Extract the [x, y] coordinate from the center of the cell holding the provided text.  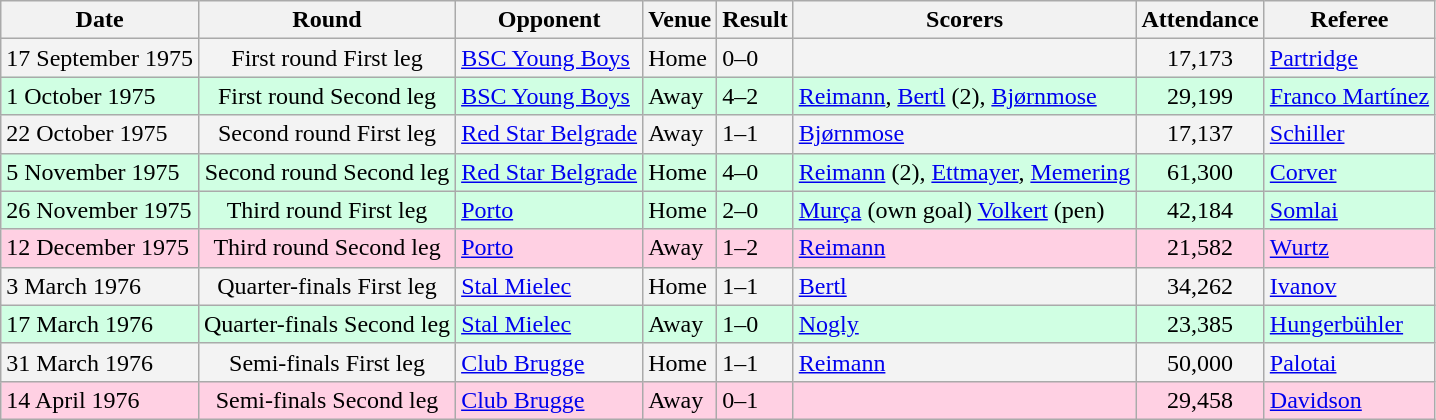
Reimann, Bertl (2), Bjørnmose [964, 96]
Second round First leg [326, 134]
Murça (own goal) Volkert (pen) [964, 210]
Somlai [1349, 210]
21,582 [1200, 248]
50,000 [1200, 362]
23,385 [1200, 324]
Attendance [1200, 20]
Referee [1349, 20]
1 October 1975 [100, 96]
Franco Martínez [1349, 96]
Scorers [964, 20]
3 March 1976 [100, 286]
42,184 [1200, 210]
Quarter-finals Second leg [326, 324]
5 November 1975 [100, 172]
Corver [1349, 172]
Wurtz [1349, 248]
Opponent [550, 20]
34,262 [1200, 286]
4–2 [755, 96]
4–0 [755, 172]
17 September 1975 [100, 58]
First round Second leg [326, 96]
Second round Second leg [326, 172]
Reimann (2), Ettmayer, Memering [964, 172]
22 October 1975 [100, 134]
Palotai [1349, 362]
Venue [680, 20]
Partridge [1349, 58]
Bjørnmose [964, 134]
Hungerbühler [1349, 324]
Quarter-finals First leg [326, 286]
Semi-finals Second leg [326, 400]
Date [100, 20]
0–0 [755, 58]
17,137 [1200, 134]
Davidson [1349, 400]
29,458 [1200, 400]
Semi-finals First leg [326, 362]
2–0 [755, 210]
0–1 [755, 400]
First round First leg [326, 58]
Third round First leg [326, 210]
1–0 [755, 324]
17 March 1976 [100, 324]
61,300 [1200, 172]
31 March 1976 [100, 362]
1–2 [755, 248]
Schiller [1349, 134]
12 December 1975 [100, 248]
14 April 1976 [100, 400]
Round [326, 20]
Third round Second leg [326, 248]
Ivanov [1349, 286]
17,173 [1200, 58]
Bertl [964, 286]
Nogly [964, 324]
29,199 [1200, 96]
Result [755, 20]
26 November 1975 [100, 210]
